Capture the cell that displays the provided text and extract its [X, Y] central coordinate. 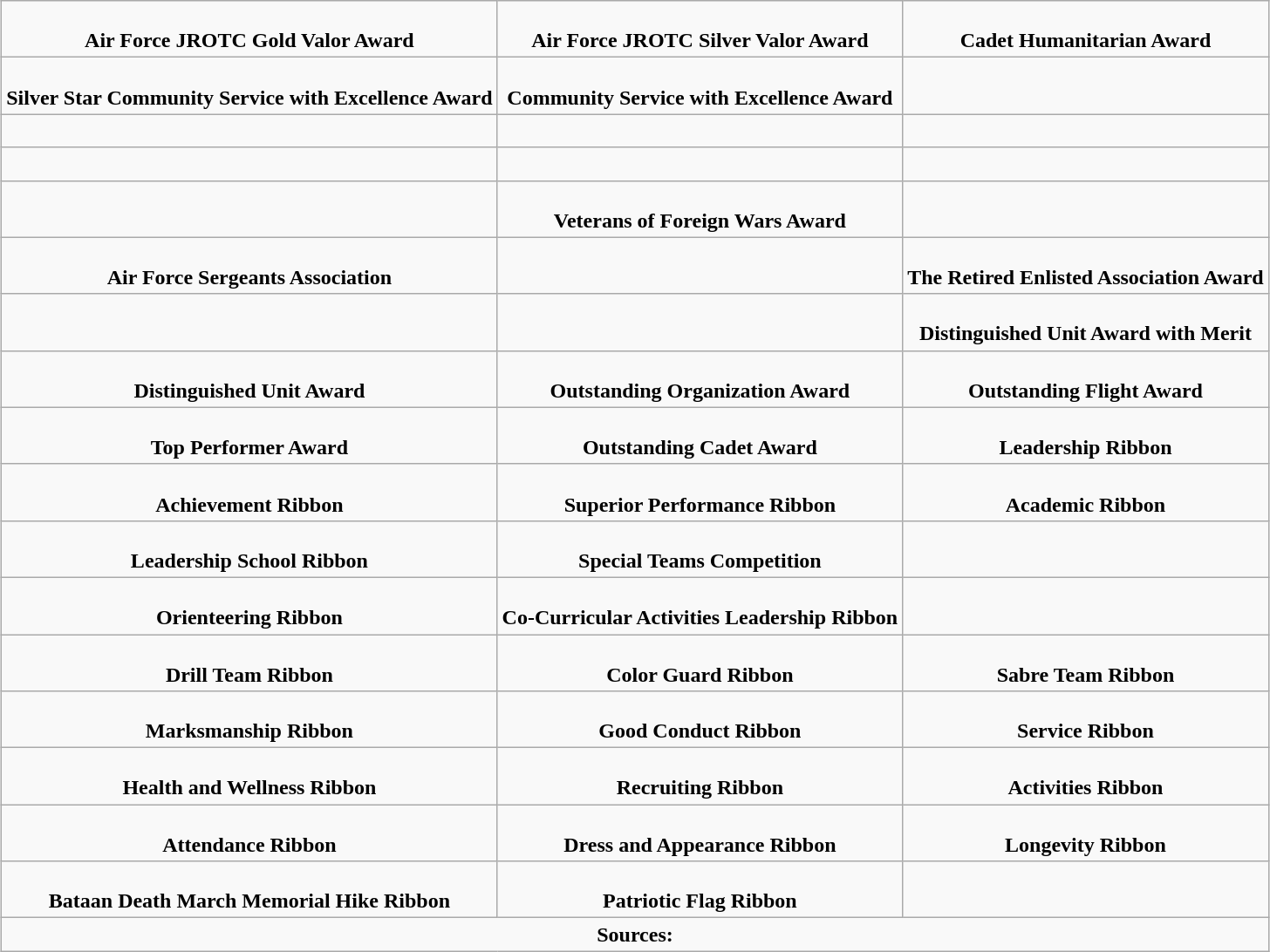
Bataan Death March Memorial Hike Ribbon [249, 889]
Community Service with Excellence Award [700, 85]
Special Teams Competition [700, 549]
Leadership School Ribbon [249, 549]
Drill Team Ribbon [249, 663]
Longevity Ribbon [1086, 833]
Health and Wellness Ribbon [249, 776]
The Retired Enlisted Association Award [1086, 265]
Cadet Humanitarian Award [1086, 30]
Color Guard Ribbon [700, 663]
Attendance Ribbon [249, 833]
Patriotic Flag Ribbon [700, 889]
Co-Curricular Activities Leadership Ribbon [700, 605]
Superior Performance Ribbon [700, 492]
Air Force Sergeants Association [249, 265]
Air Force JROTC Gold Valor Award [249, 30]
Recruiting Ribbon [700, 776]
Dress and Appearance Ribbon [700, 833]
Outstanding Cadet Award [700, 436]
Outstanding Organization Award [700, 378]
Orienteering Ribbon [249, 605]
Distinguished Unit Award with Merit [1086, 323]
Good Conduct Ribbon [700, 720]
Academic Ribbon [1086, 492]
Leadership Ribbon [1086, 436]
Service Ribbon [1086, 720]
Distinguished Unit Award [249, 378]
Sources: [635, 935]
Air Force JROTC Silver Valor Award [700, 30]
Veterans of Foreign Wars Award [700, 209]
Marksmanship Ribbon [249, 720]
Silver Star Community Service with Excellence Award [249, 85]
Top Performer Award [249, 436]
Sabre Team Ribbon [1086, 663]
Achievement Ribbon [249, 492]
Outstanding Flight Award [1086, 378]
Activities Ribbon [1086, 776]
